Locate the cell with the specified text and output its [X, Y] center coordinate. 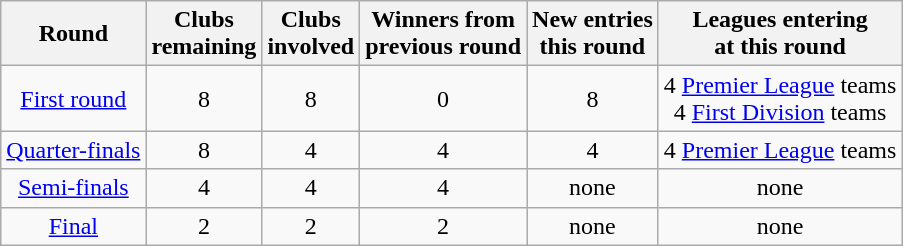
Leagues enteringat this round [780, 34]
Clubsremaining [204, 34]
4 Premier League teams 4 First Division teams [780, 98]
Winners fromprevious round [444, 34]
Round [74, 34]
Semi-finals [74, 188]
Final [74, 226]
Quarter-finals [74, 150]
0 [444, 98]
Clubsinvolved [311, 34]
New entriesthis round [593, 34]
4 Premier League teams [780, 150]
First round [74, 98]
